Identify which cell holds the provided text, then report its [X, Y] central coordinate. 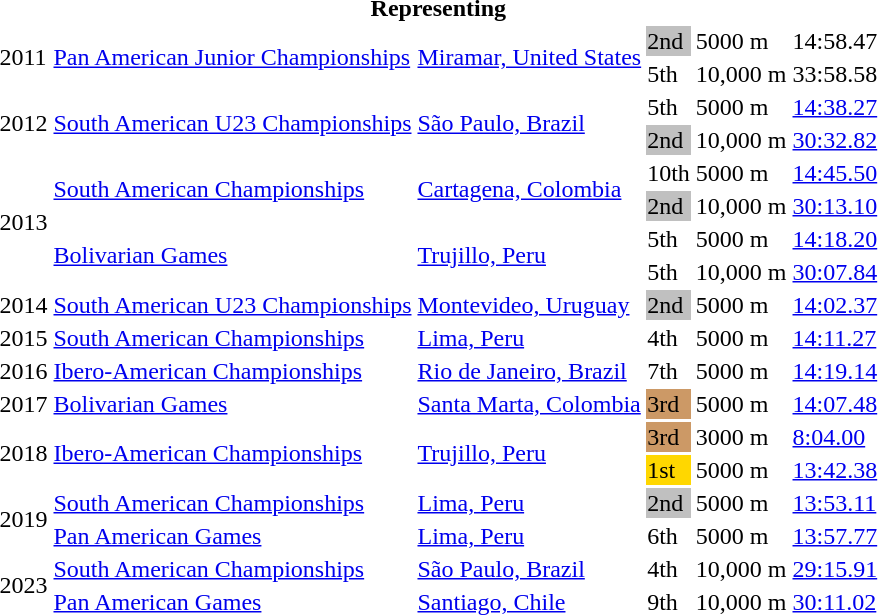
10th [669, 173]
Miramar, United States [530, 58]
1st [669, 470]
7th [669, 371]
Cartagena, Colombia [530, 190]
6th [669, 536]
3000 m [741, 437]
Montevideo, Uruguay [530, 305]
Rio de Janeiro, Brazil [530, 371]
Pan American Junior Championships [232, 58]
Santa Marta, Colombia [530, 404]
Pan American Games [232, 536]
